Search for the cell housing the specified text and yield its [X, Y] center coordinate. 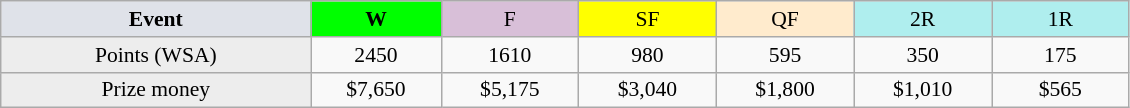
Prize money [156, 90]
$3,040 [648, 90]
$7,650 [376, 90]
$1,800 [785, 90]
350 [923, 55]
595 [785, 55]
2450 [376, 55]
$1,010 [923, 90]
SF [648, 19]
QF [785, 19]
F [510, 19]
2R [923, 19]
W [376, 19]
$5,175 [510, 90]
$565 [1061, 90]
980 [648, 55]
1R [1061, 19]
1610 [510, 55]
Event [156, 19]
Points (WSA) [156, 55]
175 [1061, 55]
